Locate the cell with the specified text and output its [X, Y] center coordinate. 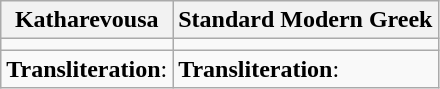
Standard Modern Greek [306, 20]
Katharevousa [87, 20]
